Find where the given text appears and provide that cell's center as (X, Y) coordinate. 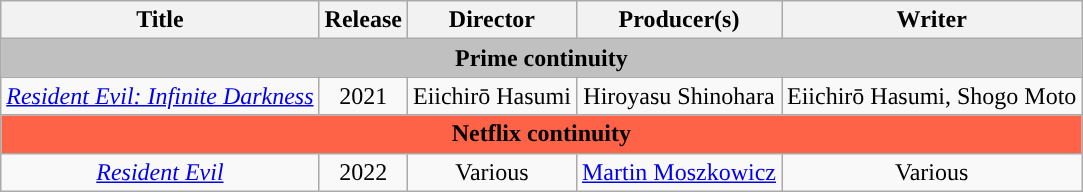
2022 (363, 172)
Producer(s) (678, 20)
Title (160, 20)
Martin Moszkowicz (678, 172)
Resident Evil (160, 172)
Prime continuity (542, 58)
Hiroyasu Shinohara (678, 96)
Writer (932, 20)
Release (363, 20)
Director (492, 20)
Resident Evil: Infinite Darkness (160, 96)
Eiichirō Hasumi, Shogo Moto (932, 96)
2021 (363, 96)
Eiichirō Hasumi (492, 96)
Netflix continuity (542, 134)
